Locate the cell with the specified text and output its (X, Y) center coordinate. 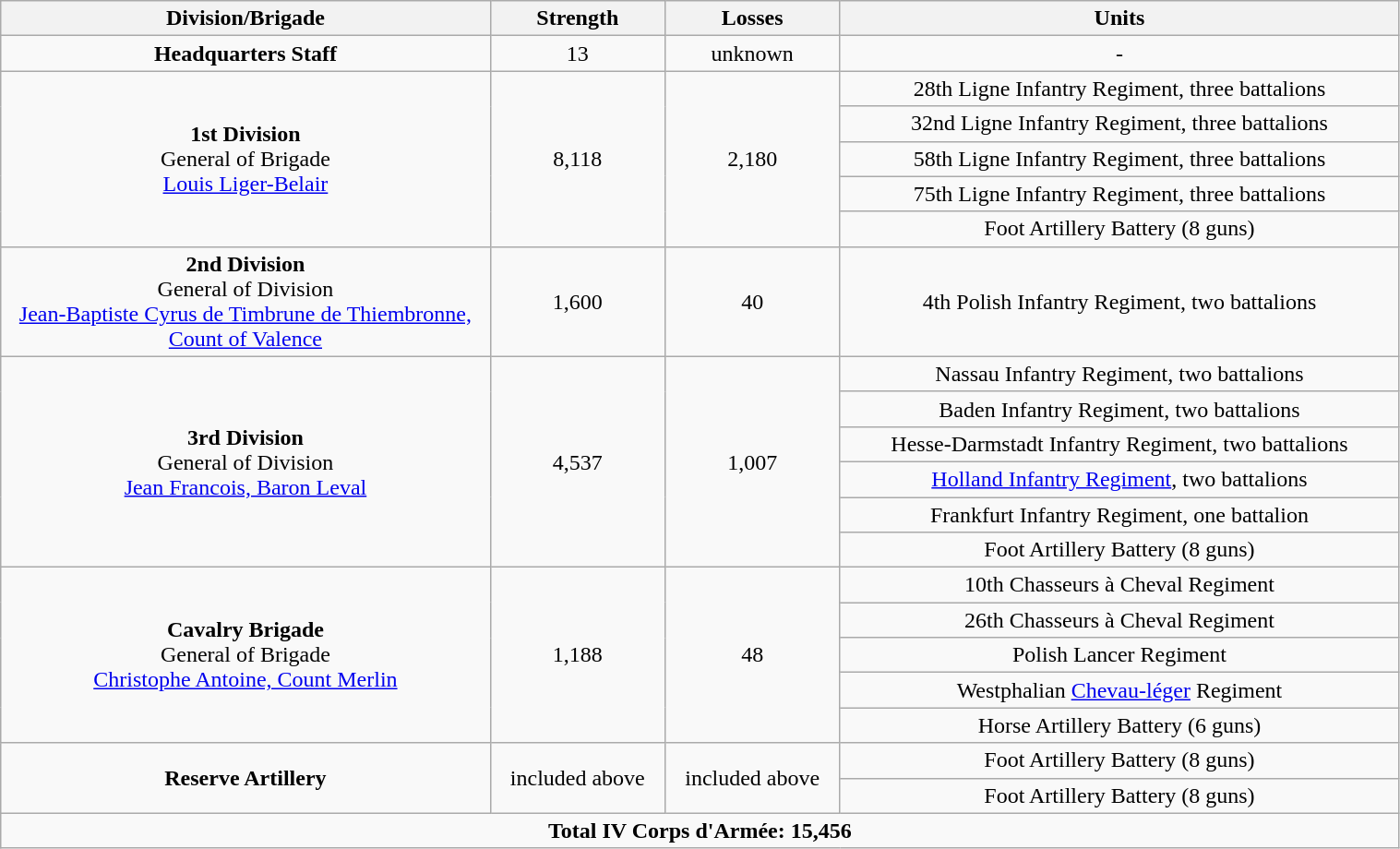
10th Chasseurs à Cheval Regiment (1119, 585)
2nd DivisionGeneral of DivisionJean-Baptiste Cyrus de Timbrune de Thiembronne, Count of Valence (245, 301)
3rd DivisionGeneral of DivisionJean Francois, Baron Leval (245, 461)
1,600 (578, 301)
26th Chasseurs à Cheval Regiment (1119, 620)
Cavalry BrigadeGeneral of BrigadeChristophe Antoine, Count Merlin (245, 655)
48 (751, 655)
75th Ligne Infantry Regiment, three battalions (1119, 194)
Holland Infantry Regiment, two battalions (1119, 479)
Reserve Artillery (245, 778)
4,537 (578, 461)
- (1119, 54)
Division/Brigade (245, 18)
2,180 (751, 159)
Total IV Corps d'Armée: 15,456 (700, 831)
unknown (751, 54)
28th Ligne Infantry Regiment, three battalions (1119, 89)
Westphalian Chevau-léger Regiment (1119, 690)
Polish Lancer Regiment (1119, 655)
Strength (578, 18)
1,007 (751, 461)
Losses (751, 18)
Frankfurt Infantry Regiment, one battalion (1119, 514)
Units (1119, 18)
Nassau Infantry Regiment, two battalions (1119, 374)
1,188 (578, 655)
40 (751, 301)
13 (578, 54)
Horse Artillery Battery (6 guns) (1119, 725)
58th Ligne Infantry Regiment, three battalions (1119, 159)
8,118 (578, 159)
Baden Infantry Regiment, two battalions (1119, 409)
Headquarters Staff (245, 54)
Hesse-Darmstadt Infantry Regiment, two battalions (1119, 444)
4th Polish Infantry Regiment, two battalions (1119, 301)
1st DivisionGeneral of BrigadeLouis Liger-Belair (245, 159)
32nd Ligne Infantry Regiment, three battalions (1119, 124)
